Output the (X, Y) coordinate of the center of the cell containing the given text.  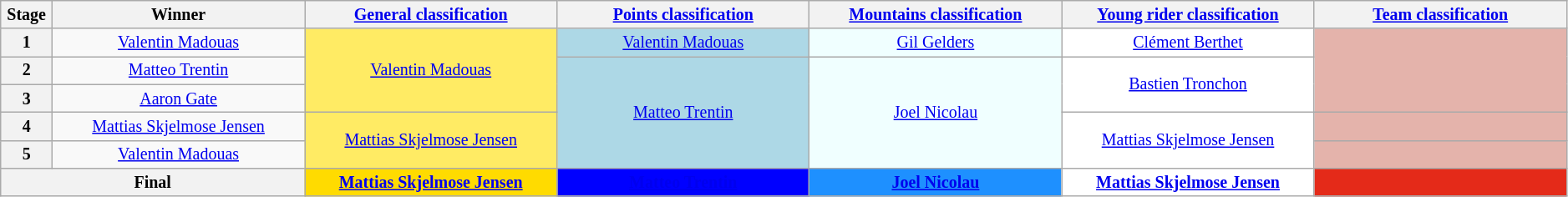
1 (27, 43)
4 (27, 127)
Team classification (1440, 15)
Winner (179, 15)
Aaron Gate (179, 98)
5 (27, 154)
Clément Berthet (1188, 43)
3 (27, 98)
General classification (431, 15)
Mountains classification (936, 15)
Stage (27, 15)
Bastien Tronchon (1188, 85)
Points classification (683, 15)
2 (27, 70)
Gil Gelders (936, 43)
Final (153, 182)
Young rider classification (1188, 15)
